Detect which cell encompasses the target text, then output its (X, Y) center coordinate. 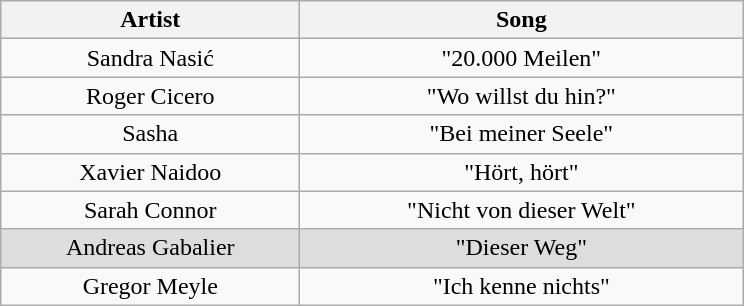
"Nicht von dieser Welt" (522, 210)
Artist (150, 20)
Sasha (150, 134)
Andreas Gabalier (150, 248)
"Ich kenne nichts" (522, 286)
"Bei meiner Seele" (522, 134)
"Wo willst du hin?" (522, 96)
"20.000 Meilen" (522, 58)
Xavier Naidoo (150, 172)
Roger Cicero (150, 96)
Sarah Connor (150, 210)
Gregor Meyle (150, 286)
"Hört, hört" (522, 172)
Sandra Nasić (150, 58)
"Dieser Weg" (522, 248)
Song (522, 20)
